Pinpoint the cell where the given text exists, returning its (X, Y) midpoint coordinate. 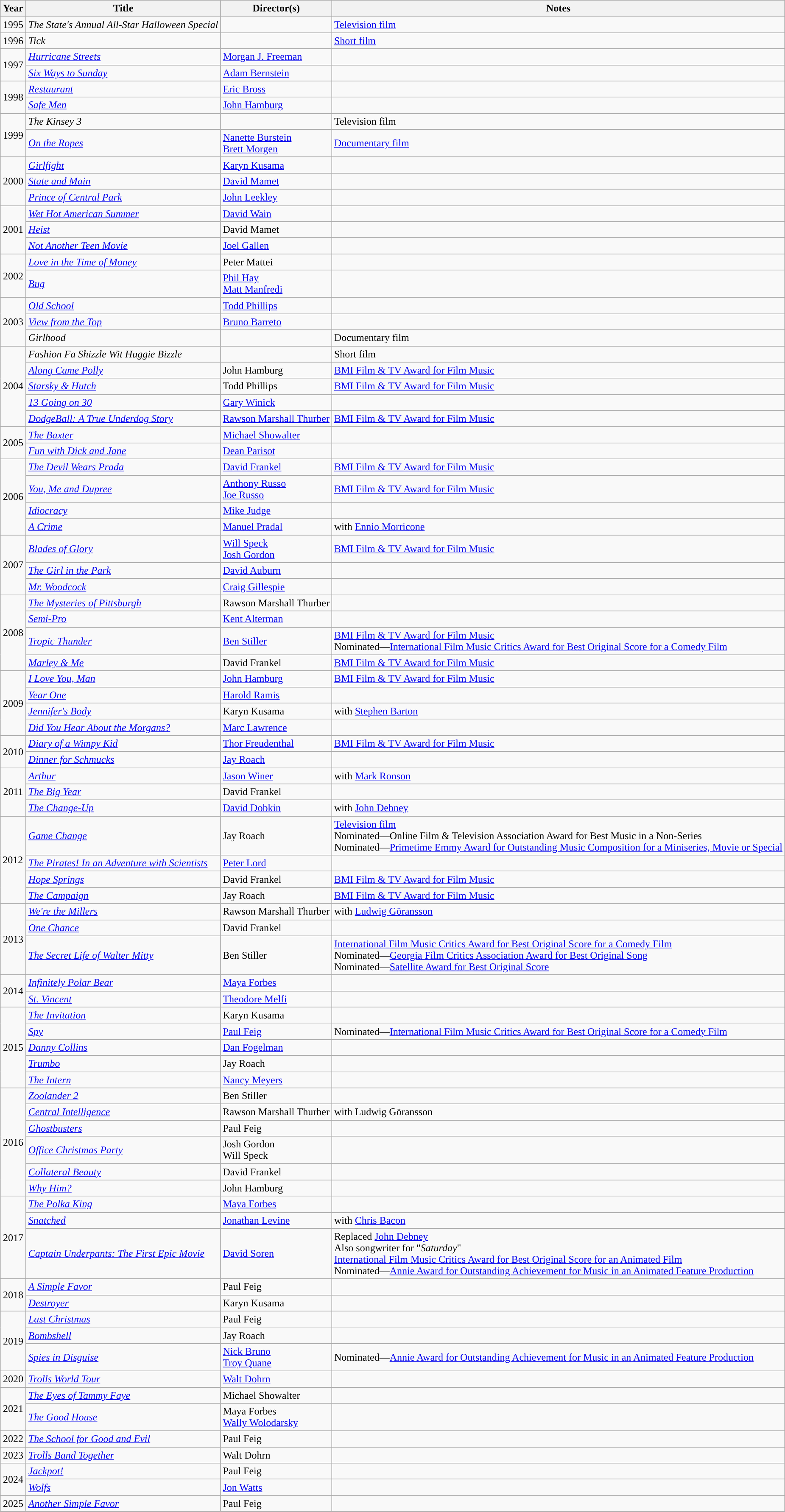
Maya ForbesWally Wolodarsky (277, 1417)
Arthur (123, 776)
with Stephen Barton (558, 711)
Captain Underpants: The First Epic Movie (123, 1253)
The Intern (123, 1080)
Wolfs (123, 1487)
Marc Lawrence (277, 727)
Phil HayMatt Manfredi (277, 284)
Year (14, 8)
Kent Alterman (277, 619)
2006 (14, 497)
1998 (14, 97)
One Chance (123, 928)
The Invitation (123, 1015)
Title (123, 8)
Joel Gallen (277, 246)
Mike Judge (277, 511)
Bombshell (123, 1335)
Manuel Pradal (277, 527)
Anthony RussoJoe Russo (277, 488)
The Mysteries of Pittsburgh (123, 603)
Nominated—International Film Music Critics Award for Best Original Score for a Comedy Film (558, 1031)
State and Main (123, 181)
The Polka King (123, 1204)
Collateral Beauty (123, 1172)
Will SpeckJosh Gordon (277, 549)
Danny Collins (123, 1047)
2015 (14, 1047)
Trolls Band Together (123, 1455)
Jennifer's Body (123, 711)
Along Came Polly (123, 370)
The Change-Up (123, 808)
2012 (14, 860)
with John Debney (558, 808)
2005 (14, 443)
The Eyes of Tammy Faye (123, 1395)
David Auburn (277, 571)
Ghostbusters (123, 1128)
2018 (14, 1295)
13 Going on 30 (123, 402)
Thor Freudenthal (277, 743)
Jason Winer (277, 776)
Game Change (123, 836)
The Girl in the Park (123, 571)
Trolls World Tour (123, 1379)
Starsky & Hutch (123, 386)
2000 (14, 181)
2019 (14, 1341)
Dinner for Schmucks (123, 759)
1996 (14, 41)
Bruno Barreto (277, 322)
The Kinsey 3 (123, 121)
1997 (14, 65)
2003 (14, 322)
DodgeBall: A True Underdog Story (123, 418)
Peter Lord (277, 863)
Theodore Melfi (277, 999)
BMI Film & TV Award for Film MusicNominated—International Film Music Critics Award for Best Original Score for a Comedy Film (558, 641)
with Chris Bacon (558, 1220)
The School for Good and Evil (123, 1439)
St. Vincent (123, 999)
1999 (14, 135)
Nanette BursteinBrett Morgen (277, 143)
Fashion Fa Shizzle Wit Huggie Bizzle (123, 354)
2013 (14, 939)
The Big Year (123, 792)
Adam Bernstein (277, 73)
Hurricane Streets (123, 57)
You, Me and Dupree (123, 488)
2001 (14, 229)
with Ennio Morricone (558, 527)
Director(s) (277, 8)
Snatched (123, 1220)
David Soren (277, 1253)
Nick BrunoTroy Quane (277, 1357)
2021 (14, 1409)
2024 (14, 1479)
2009 (14, 703)
Prince of Central Park (123, 197)
The State's Annual All-Star Halloween Special (123, 25)
2016 (14, 1142)
2010 (14, 751)
Gary Winick (277, 402)
2008 (14, 633)
David Wain (277, 213)
Spy (123, 1031)
Trumbo (123, 1063)
Did You Hear About the Morgans? (123, 727)
We're the Millers (123, 912)
2023 (14, 1455)
Peter Mattei (277, 262)
Old School (123, 306)
2025 (14, 1504)
The Good House (123, 1417)
On the Ropes (123, 143)
1995 (14, 25)
View from the Top (123, 322)
Girlfight (123, 165)
Love in the Time of Money (123, 262)
Tick (123, 41)
Diary of a Wimpy Kid (123, 743)
Morgan J. Freeman (277, 57)
Bug (123, 284)
Jon Watts (277, 1487)
Nancy Meyers (277, 1080)
Safe Men (123, 105)
Dan Fogelman (277, 1047)
2022 (14, 1439)
Destroyer (123, 1303)
Last Christmas (123, 1319)
Marley & Me (123, 663)
Why Him? (123, 1188)
2004 (14, 386)
I Love You, Man (123, 679)
Infinitely Polar Bear (123, 983)
2020 (14, 1379)
A Simple Favor (123, 1287)
Girlhood (123, 338)
Spies in Disguise (123, 1357)
Nominated—Annie Award for Outstanding Achievement for Music in an Animated Feature Production (558, 1357)
Hope Springs (123, 879)
Office Christmas Party (123, 1150)
Year One (123, 695)
2014 (14, 991)
Central Intelligence (123, 1112)
Jackpot! (123, 1471)
Another Simple Favor (123, 1504)
Heist (123, 230)
Dean Parisot (277, 451)
Blades of Glory (123, 549)
Idiocracy (123, 511)
Zoolander 2 (123, 1096)
Notes (558, 8)
Semi-Pro (123, 619)
with Mark Ronson (558, 776)
The Devil Wears Prada (123, 467)
Mr. Woodcock (123, 587)
Tropic Thunder (123, 641)
Wet Hot American Summer (123, 213)
Six Ways to Sunday (123, 73)
2017 (14, 1237)
Eric Bross (277, 89)
The Pirates! In an Adventure with Scientists (123, 863)
Craig Gillespie (277, 587)
2002 (14, 276)
Harold Ramis (277, 695)
The Baxter (123, 435)
John Leekley (277, 197)
Not Another Teen Movie (123, 246)
The Secret Life of Walter Mitty (123, 955)
A Crime (123, 527)
Restaurant (123, 89)
2007 (14, 565)
Josh GordonWill Speck (277, 1150)
Jonathan Levine (277, 1220)
David Dobkin (277, 808)
The Campaign (123, 895)
Fun with Dick and Jane (123, 451)
2011 (14, 792)
